Detect which cell encompasses the target text, then output its (x, y) center coordinate. 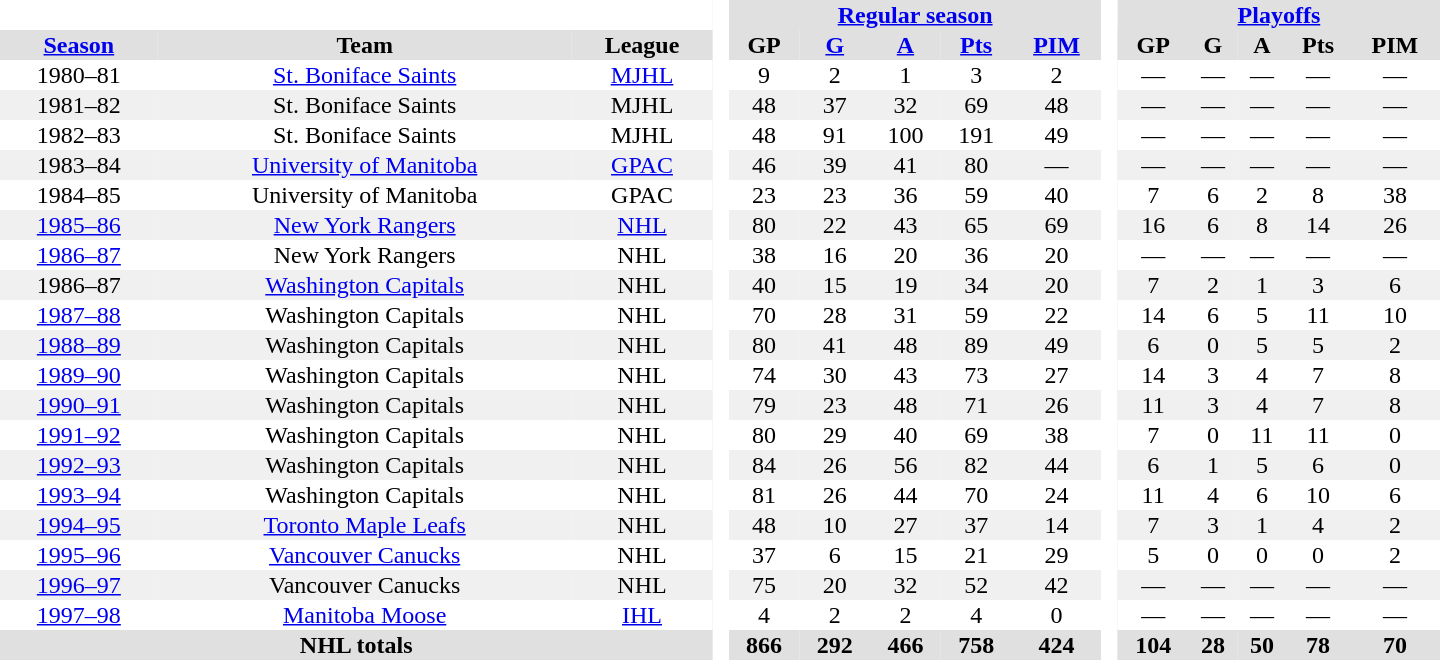
866 (764, 645)
31 (906, 315)
1994–95 (79, 525)
424 (1056, 645)
34 (976, 285)
Regular season (916, 15)
89 (976, 345)
50 (1262, 645)
52 (976, 585)
292 (834, 645)
81 (764, 495)
30 (834, 375)
65 (976, 225)
Team (365, 45)
466 (906, 645)
1997–98 (79, 615)
21 (976, 555)
1991–92 (79, 435)
1996–97 (79, 585)
73 (976, 375)
56 (906, 465)
1982–83 (79, 135)
758 (976, 645)
46 (764, 165)
1989–90 (79, 375)
71 (976, 405)
IHL (642, 615)
1987–88 (79, 315)
1981–82 (79, 105)
1995–96 (79, 555)
79 (764, 405)
84 (764, 465)
9 (764, 75)
91 (834, 135)
1992–93 (79, 465)
1990–91 (79, 405)
1985–86 (79, 225)
1984–85 (79, 195)
1988–89 (79, 345)
Season (79, 45)
24 (1056, 495)
100 (906, 135)
39 (834, 165)
League (642, 45)
Manitoba Moose (365, 615)
1993–94 (79, 495)
78 (1318, 645)
104 (1154, 645)
82 (976, 465)
74 (764, 375)
19 (906, 285)
191 (976, 135)
Playoffs (1279, 15)
NHL totals (356, 645)
Toronto Maple Leafs (365, 525)
42 (1056, 585)
75 (764, 585)
1983–84 (79, 165)
1980–81 (79, 75)
